Provide the (X, Y) coordinate of the cell's center where the given text is located.  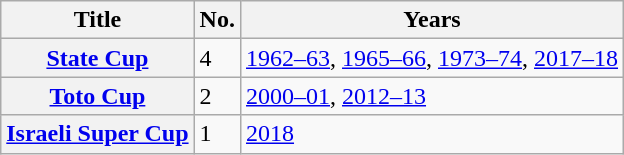
Title (98, 20)
2 (217, 96)
1962–63, 1965–66, 1973–74, 2017–18 (432, 58)
2000–01, 2012–13 (432, 96)
4 (217, 58)
Years (432, 20)
No. (217, 20)
Israeli Super Cup (98, 134)
Toto Cup (98, 96)
2018 (432, 134)
State Cup (98, 58)
1 (217, 134)
